Find where the given text appears and provide that cell's center as (x, y) coordinate. 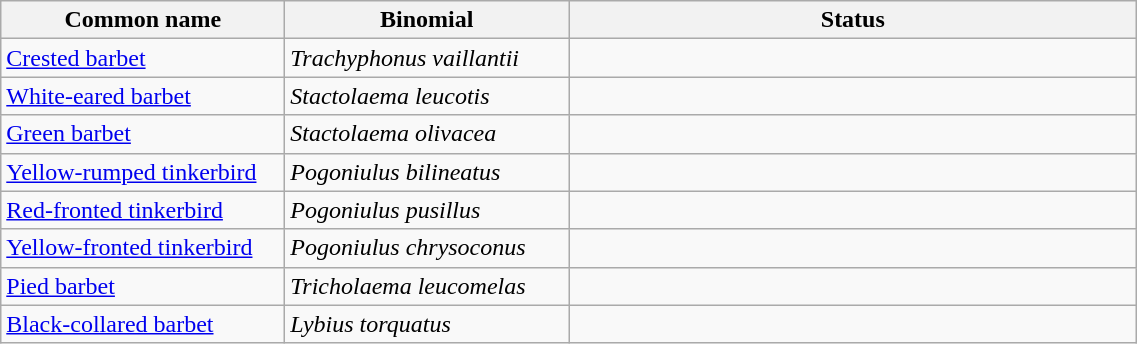
Binomial (427, 20)
Common name (143, 20)
Status (853, 20)
Yellow-fronted tinkerbird (143, 248)
Crested barbet (143, 58)
Green barbet (143, 134)
Pogoniulus pusillus (427, 210)
Stactolaema olivacea (427, 134)
Stactolaema leucotis (427, 96)
Tricholaema leucomelas (427, 286)
Lybius torquatus (427, 324)
Pogoniulus chrysoconus (427, 248)
Pied barbet (143, 286)
Black-collared barbet (143, 324)
Red-fronted tinkerbird (143, 210)
Pogoniulus bilineatus (427, 172)
Trachyphonus vaillantii (427, 58)
Yellow-rumped tinkerbird (143, 172)
White-eared barbet (143, 96)
